Locate the cell with the specified text and output its [x, y] center coordinate. 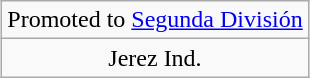
Jerez Ind. [155, 58]
Promoted to Segunda División [155, 20]
